Find where the given text appears and provide that cell's center as (x, y) coordinate. 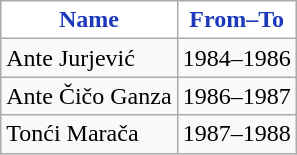
Tonći Marača (89, 134)
1987–1988 (236, 134)
Ante Jurjević (89, 58)
1986–1987 (236, 96)
From–To (236, 20)
1984–1986 (236, 58)
Ante Čičo Ganza (89, 96)
Name (89, 20)
